Find where the given text appears and provide that cell's center as [X, Y] coordinate. 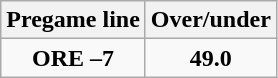
49.0 [210, 58]
Over/under [210, 20]
Pregame line [74, 20]
ORE –7 [74, 58]
